Extract the [X, Y] coordinate from the center of the cell holding the provided text.  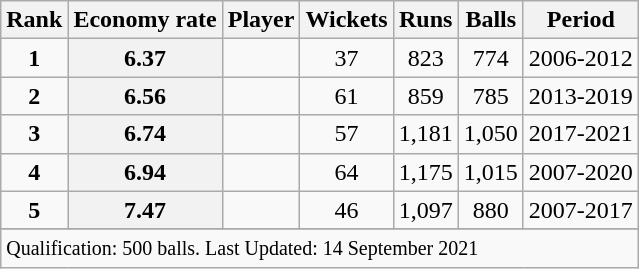
823 [426, 58]
1,015 [490, 172]
6.94 [145, 172]
3 [34, 134]
Wickets [346, 20]
2006-2012 [580, 58]
2007-2020 [580, 172]
2013-2019 [580, 96]
Rank [34, 20]
2017-2021 [580, 134]
Player [261, 20]
1,050 [490, 134]
Runs [426, 20]
6.37 [145, 58]
1 [34, 58]
2007-2017 [580, 210]
774 [490, 58]
Balls [490, 20]
785 [490, 96]
859 [426, 96]
Period [580, 20]
1,175 [426, 172]
1,097 [426, 210]
5 [34, 210]
37 [346, 58]
46 [346, 210]
64 [346, 172]
57 [346, 134]
6.74 [145, 134]
1,181 [426, 134]
2 [34, 96]
Economy rate [145, 20]
6.56 [145, 96]
880 [490, 210]
61 [346, 96]
4 [34, 172]
7.47 [145, 210]
Qualification: 500 balls. Last Updated: 14 September 2021 [320, 248]
